Pinpoint the cell where the given text exists, returning its [X, Y] midpoint coordinate. 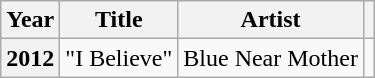
2012 [30, 58]
Year [30, 20]
Title [119, 20]
"I Believe" [119, 58]
Blue Near Mother [271, 58]
Artist [271, 20]
